From the cell containing the given text, extract its center point as (x, y) coordinate. 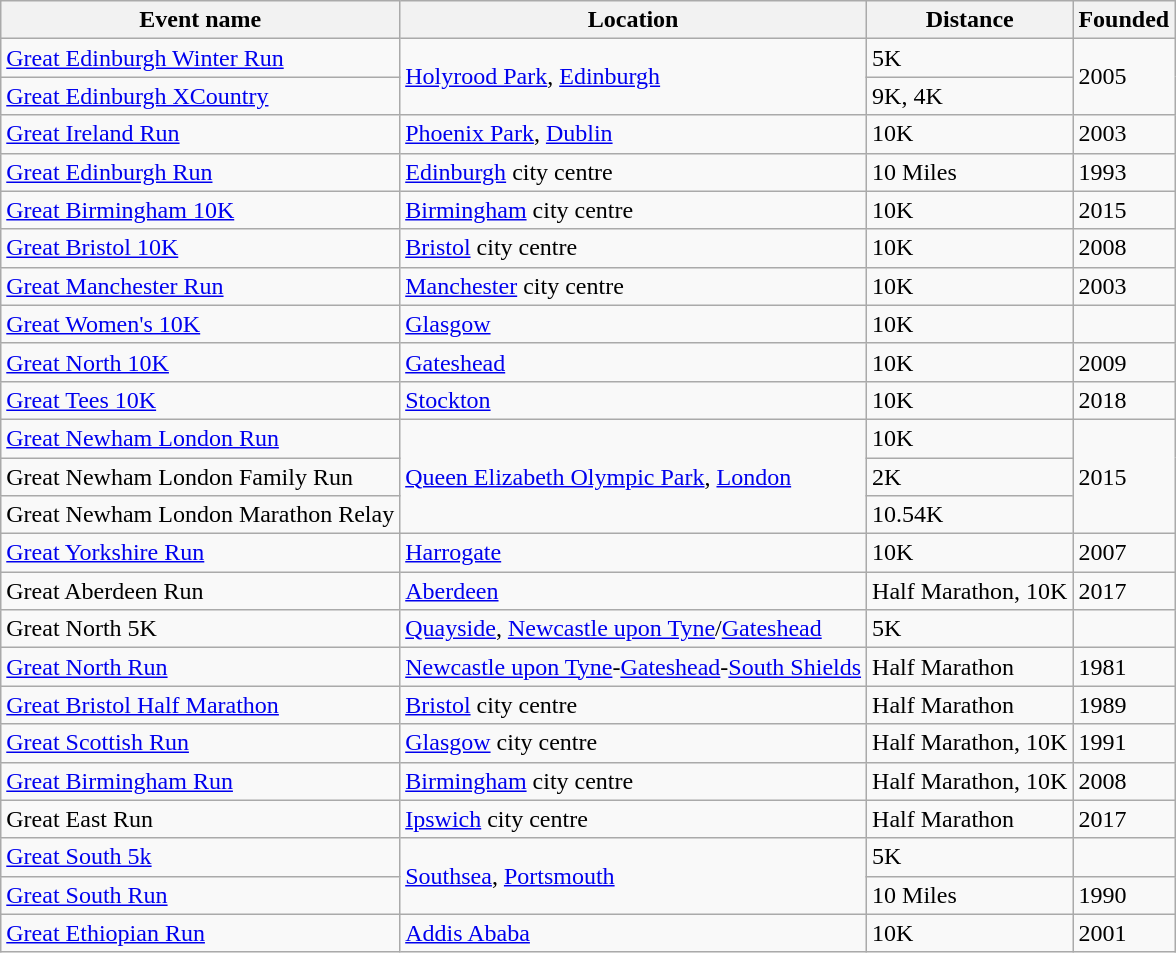
Gateshead (634, 362)
Great Scottish Run (200, 743)
Great Manchester Run (200, 286)
Aberdeen (634, 591)
Southsea, Portsmouth (634, 876)
Great South 5k (200, 857)
Founded (1124, 20)
Great South Run (200, 895)
Great Aberdeen Run (200, 591)
Location (634, 20)
Stockton (634, 400)
2001 (1124, 933)
Phoenix Park, Dublin (634, 134)
Glasgow (634, 324)
Great Edinburgh Winter Run (200, 58)
2007 (1124, 553)
1981 (1124, 667)
Manchester city centre (634, 286)
Event name (200, 20)
2K (970, 477)
Great Edinburgh XCountry (200, 96)
Great Newham London Family Run (200, 477)
9K, 4K (970, 96)
Quayside, Newcastle upon Tyne/Gateshead (634, 629)
Great Edinburgh Run (200, 172)
1991 (1124, 743)
Great Women's 10K (200, 324)
Queen Elizabeth Olympic Park, London (634, 476)
Great Bristol 10K (200, 248)
Edinburgh city centre (634, 172)
Great Birmingham 10K (200, 210)
Great Birmingham Run (200, 781)
Great Ireland Run (200, 134)
1989 (1124, 705)
Great Yorkshire Run (200, 553)
Great North 5K (200, 629)
Ipswich city centre (634, 819)
10.54K (970, 515)
Great Tees 10K (200, 400)
Great North 10K (200, 362)
Great North Run (200, 667)
Glasgow city centre (634, 743)
Holyrood Park, Edinburgh (634, 77)
Great East Run (200, 819)
Great Newham London Marathon Relay (200, 515)
Harrogate (634, 553)
Addis Ababa (634, 933)
2018 (1124, 400)
1990 (1124, 895)
Great Bristol Half Marathon (200, 705)
Great Ethiopian Run (200, 933)
2005 (1124, 77)
Newcastle upon Tyne-Gateshead-South Shields (634, 667)
Distance (970, 20)
Great Newham London Run (200, 438)
2009 (1124, 362)
1993 (1124, 172)
